Search for the cell housing the specified text and yield its (x, y) center coordinate. 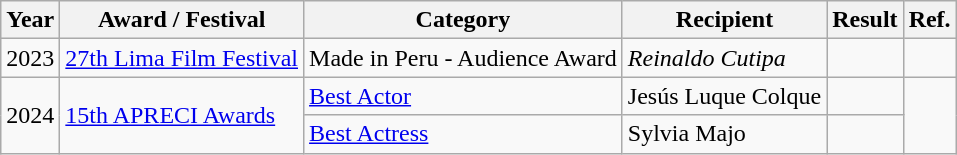
Best Actress (464, 134)
Category (464, 20)
27th Lima Film Festival (182, 58)
Reinaldo Cutipa (724, 58)
2024 (30, 115)
Sylvia Majo (724, 134)
Jesús Luque Colque (724, 96)
Award / Festival (182, 20)
15th APRECI Awards (182, 115)
2023 (30, 58)
Best Actor (464, 96)
Made in Peru - Audience Award (464, 58)
Recipient (724, 20)
Ref. (930, 20)
Year (30, 20)
Result (865, 20)
